Provide the (x, y) coordinate of the cell's center where the given text is located.  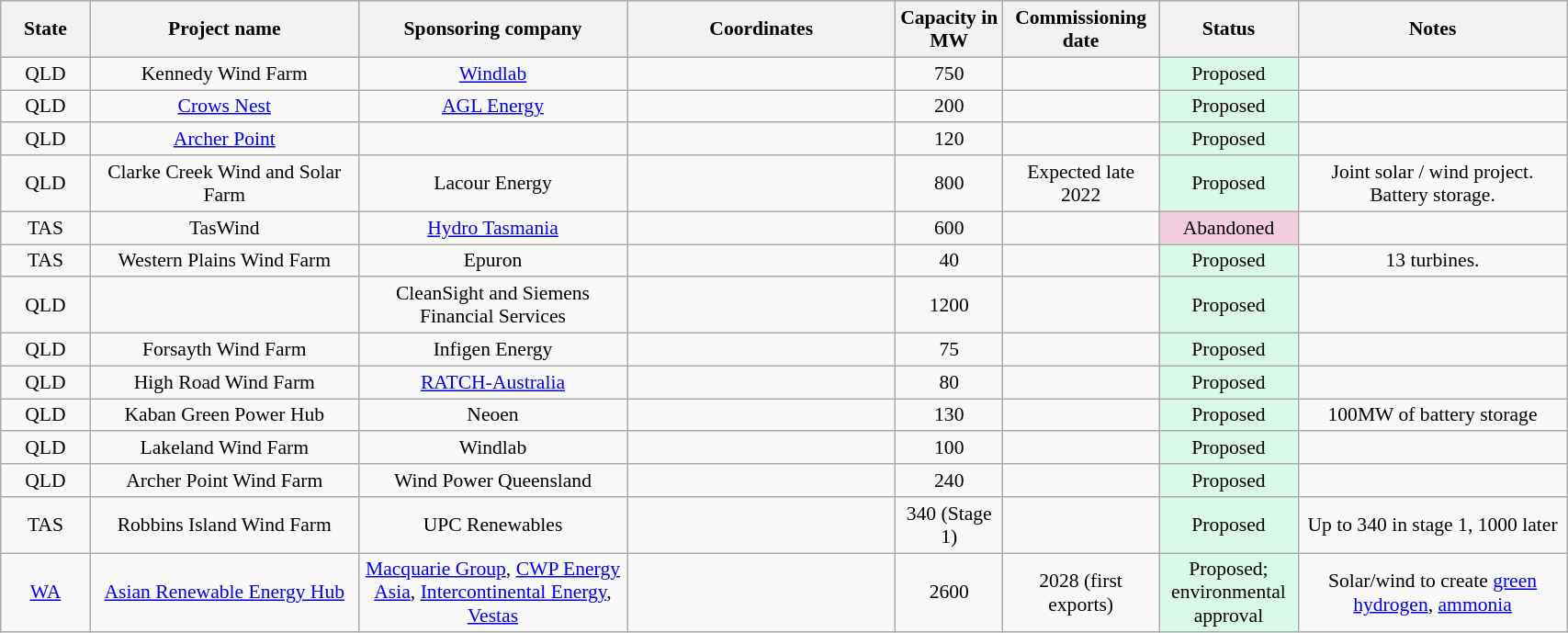
Asian Renewable Energy Hub (224, 593)
CleanSight and Siemens Financial Services (492, 305)
100 (950, 448)
Kennedy Wind Farm (224, 73)
Epuron (492, 261)
Proposed; environmental approval (1229, 593)
120 (950, 140)
Project name (224, 29)
RATCH-Australia (492, 382)
Expected late 2022 (1081, 184)
Lacour Energy (492, 184)
Macquarie Group, CWP Energy Asia, Intercontinental Energy, Vestas (492, 593)
Robbins Island Wind Farm (224, 526)
1200 (950, 305)
Hydro Tasmania (492, 228)
Up to 340 in stage 1, 1000 later (1432, 526)
Abandoned (1229, 228)
Infigen Energy (492, 350)
Clarke Creek Wind and Solar Farm (224, 184)
Capacity in MW (950, 29)
Commissioning date (1081, 29)
Sponsoring company (492, 29)
Kaban Green Power Hub (224, 415)
Joint solar / wind project. Battery storage. (1432, 184)
AGL Energy (492, 107)
600 (950, 228)
Wind Power Queensland (492, 480)
Western Plains Wind Farm (224, 261)
TasWind (224, 228)
80 (950, 382)
State (46, 29)
Coordinates (761, 29)
Neoen (492, 415)
40 (950, 261)
UPC Renewables (492, 526)
800 (950, 184)
Solar/wind to create green hydrogen, ammonia (1432, 593)
High Road Wind Farm (224, 382)
340 (Stage 1) (950, 526)
Crows Nest (224, 107)
Archer Point (224, 140)
2600 (950, 593)
75 (950, 350)
130 (950, 415)
750 (950, 73)
200 (950, 107)
240 (950, 480)
Forsayth Wind Farm (224, 350)
100MW of battery storage (1432, 415)
Notes (1432, 29)
Archer Point Wind Farm (224, 480)
Lakeland Wind Farm (224, 448)
Status (1229, 29)
13 turbines. (1432, 261)
2028 (first exports) (1081, 593)
WA (46, 593)
